Identify which cell holds the provided text, then report its [x, y] central coordinate. 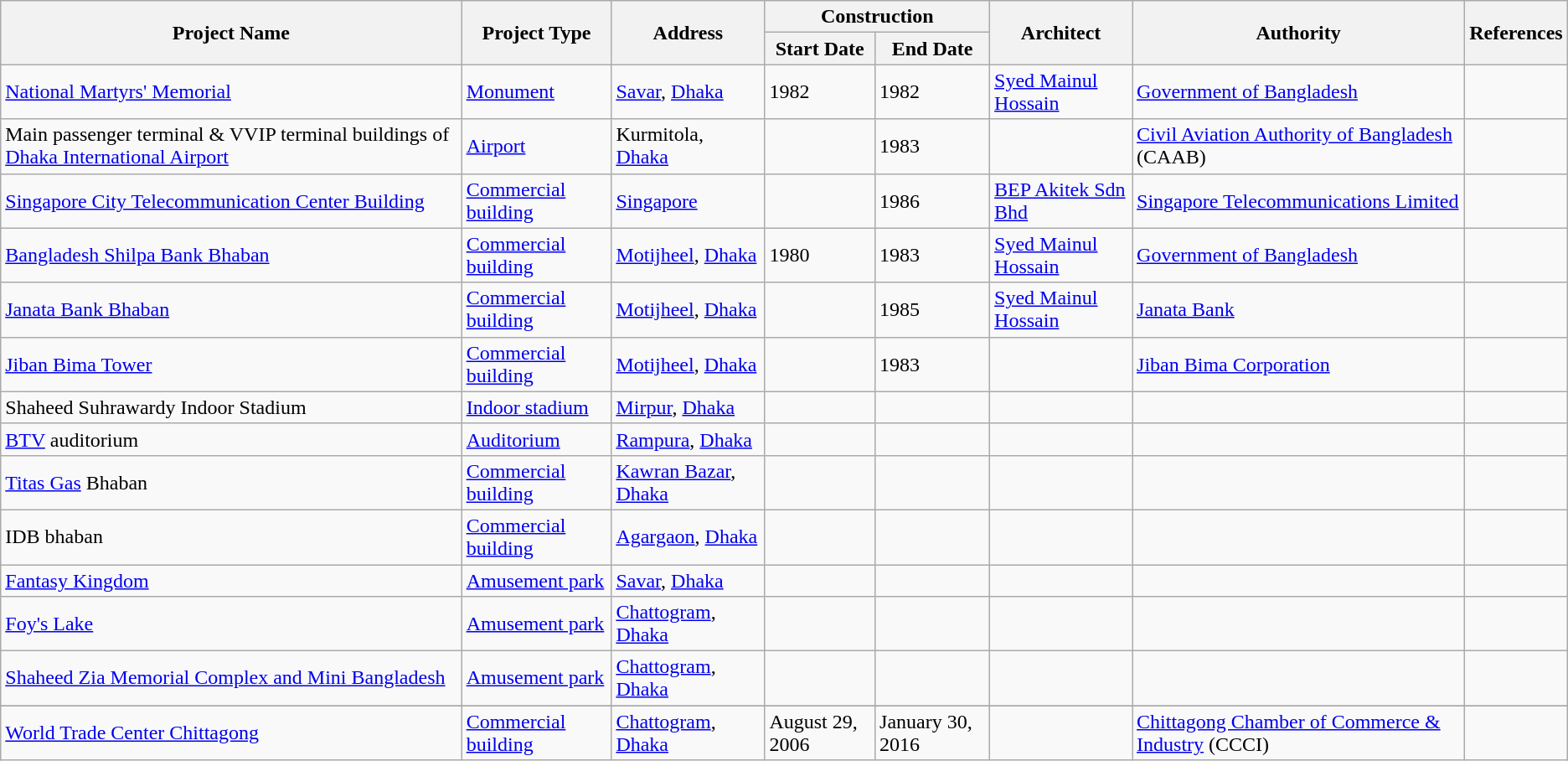
Project Name [231, 33]
Janata Bank Bhaban [231, 310]
Project Type [536, 33]
National Martyrs' Memorial [231, 92]
Bangladesh Shilpa Bank Bhaban [231, 255]
1980 [820, 255]
Chittagong Chamber of Commerce & Industry (CCCI) [1298, 733]
BTV auditorium [231, 439]
Singapore City Telecommunication Center Building [231, 201]
Kawran Bazar, Dhaka [689, 483]
Jiban Bima Corporation [1298, 364]
End Date [933, 49]
Janata Bank [1298, 310]
Civil Aviation Authority of Bangladesh (CAAB) [1298, 146]
Shaheed Zia Memorial Complex and Mini Bangladesh [231, 679]
August 29, 2006 [820, 733]
Monument [536, 92]
Main passenger terminal & VVIP terminal buildings of Dhaka International Airport [231, 146]
Authority [1298, 33]
Shaheed Suhrawardy Indoor Stadium [231, 407]
References [1516, 33]
Singapore Telecommunications Limited [1298, 201]
IDB bhaban [231, 536]
Architect [1061, 33]
Agargaon, Dhaka [689, 536]
Address [689, 33]
Jiban Bima Tower [231, 364]
Rampura, Dhaka [689, 439]
Construction [878, 17]
World Trade Center Chittagong [231, 733]
Mirpur, Dhaka [689, 407]
1985 [933, 310]
Foy's Lake [231, 624]
Singapore [689, 201]
Fantasy Kingdom [231, 581]
Indoor stadium [536, 407]
Start Date [820, 49]
BEP Akitek Sdn Bhd [1061, 201]
Airport [536, 146]
Titas Gas Bhaban [231, 483]
January 30, 2016 [933, 733]
Kurmitola, Dhaka [689, 146]
1986 [933, 201]
Auditorium [536, 439]
